Capture the cell that displays the provided text and extract its (x, y) central coordinate. 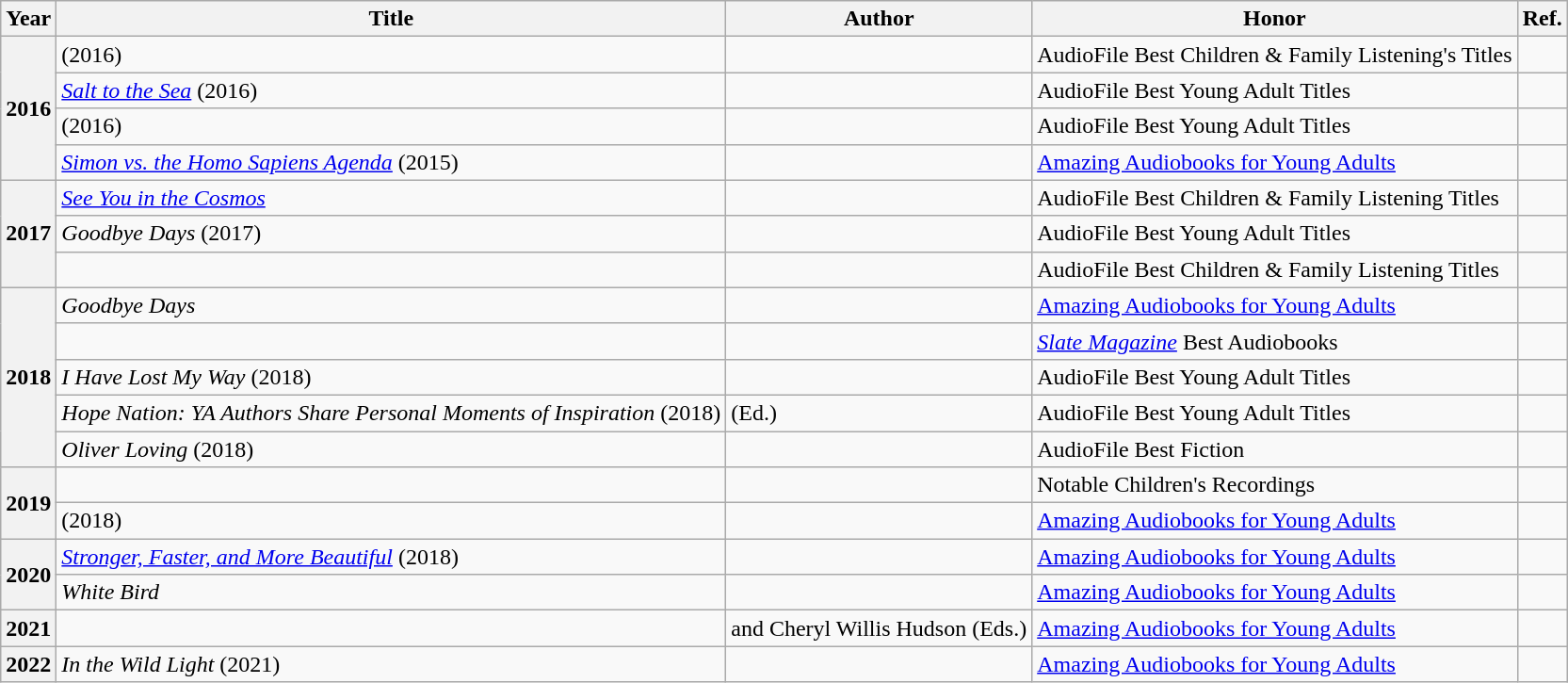
2021 (28, 628)
Simon vs. the Homo Sapiens Agenda (2015) (392, 162)
2022 (28, 664)
Year (28, 19)
Stronger, Faster, and More Beautiful (2018) (392, 557)
and Cheryl Willis Hudson (Eds.) (880, 628)
AudioFile Best Fiction (1275, 449)
See You in the Cosmos (392, 198)
White Bird (392, 593)
2020 (28, 575)
Goodbye Days (392, 305)
Author (880, 19)
Notable Children's Recordings (1275, 485)
Honor (1275, 19)
I Have Lost My Way (2018) (392, 377)
Ref. (1543, 19)
2016 (28, 108)
2017 (28, 234)
(2018) (392, 521)
2018 (28, 377)
2019 (28, 503)
Salt to the Sea (2016) (392, 90)
(Ed.) (880, 413)
Slate Magazine Best Audiobooks (1275, 341)
In the Wild Light (2021) (392, 664)
Goodbye Days (2017) (392, 234)
Hope Nation: YA Authors Share Personal Moments of Inspiration (2018) (392, 413)
AudioFile Best Children & Family Listening's Titles (1275, 55)
Title (392, 19)
Oliver Loving (2018) (392, 449)
